Determine the [X, Y] coordinate at the center of the cell enclosing the given text.  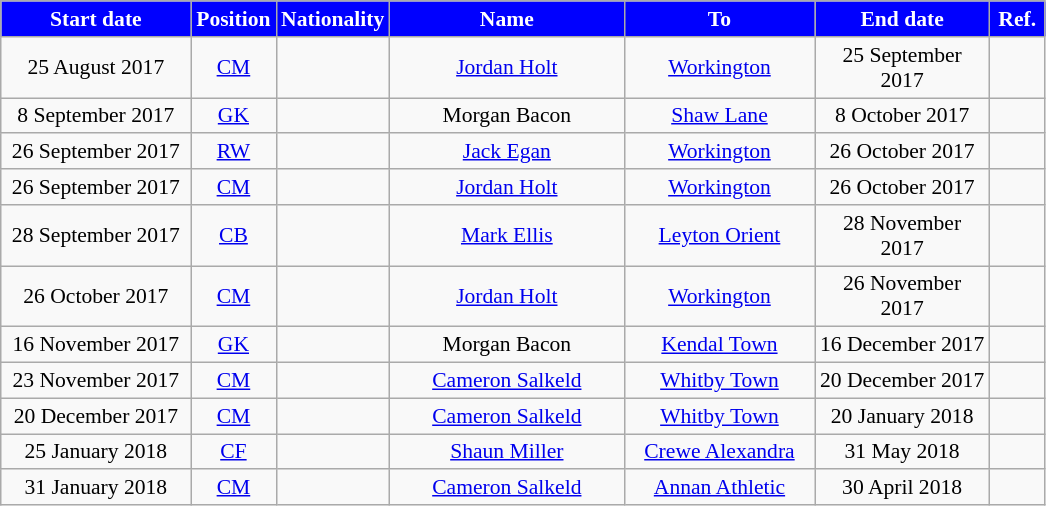
31 January 2018 [96, 488]
End date [902, 19]
25 August 2017 [96, 68]
To [719, 19]
Kendal Town [719, 345]
Annan Athletic [719, 488]
31 May 2018 [902, 452]
30 April 2018 [902, 488]
Shaun Miller [506, 452]
RW [234, 152]
16 November 2017 [96, 345]
Ref. [1018, 19]
Name [506, 19]
26 November 2017 [902, 296]
28 November 2017 [902, 236]
Jack Egan [506, 152]
CF [234, 452]
8 October 2017 [902, 116]
CB [234, 236]
Nationality [332, 19]
23 November 2017 [96, 381]
Crewe Alexandra [719, 452]
Mark Ellis [506, 236]
28 September 2017 [96, 236]
Leyton Orient [719, 236]
8 September 2017 [96, 116]
25 September 2017 [902, 68]
20 January 2018 [902, 416]
Start date [96, 19]
Position [234, 19]
Shaw Lane [719, 116]
25 January 2018 [96, 452]
16 December 2017 [902, 345]
